Return [X, Y] of the center of cell containing provided text 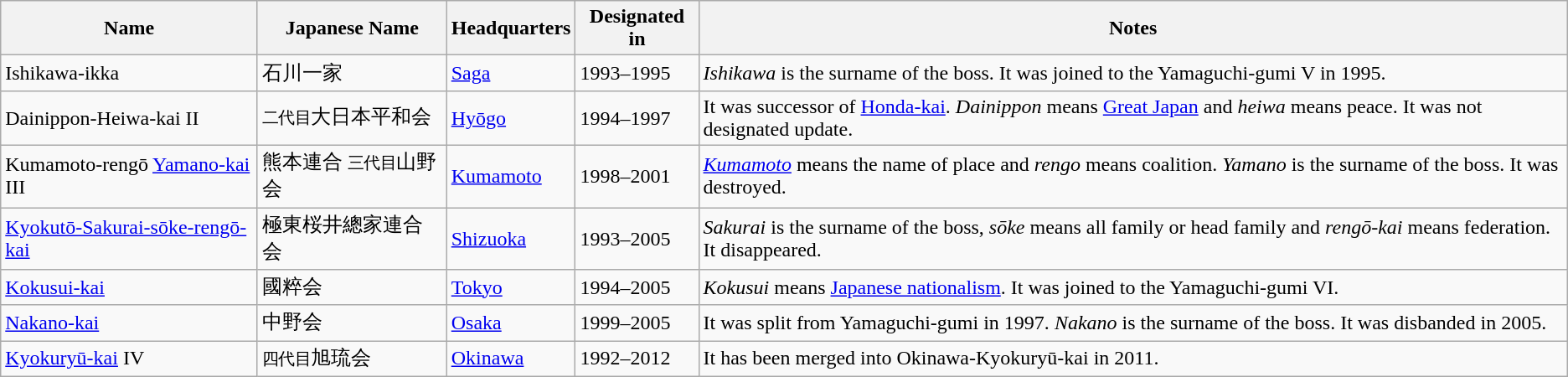
1999–2005 [637, 323]
Shizuoka [511, 239]
Osaka [511, 323]
國粹会 [352, 288]
Saga [511, 74]
Hyōgo [511, 117]
熊本連合 三代目山野会 [352, 176]
Kyokutō-Sakurai-sōke-rengō-kai [129, 239]
Ishikawa-ikka [129, 74]
It was split from Yamaguchi-gumi in 1997. Nakano is the surname of the boss. It was disbanded in 2005. [1132, 323]
Nakano-kai [129, 323]
極東桜井總家連合会 [352, 239]
Tokyo [511, 288]
Kokusui means Japanese nationalism. It was joined to the Yamaguchi-gumi VI. [1132, 288]
Kumamoto means the name of place and rengo means coalition. Yamano is the surname of the boss. It was destroyed. [1132, 176]
Japanese Name [352, 28]
Sakurai is the surname of the boss, sōke means all family or head family and rengō-kai means federation. It disappeared. [1132, 239]
中野会 [352, 323]
Okinawa [511, 359]
Kyokuryū-kai IV [129, 359]
Headquarters [511, 28]
1998–2001 [637, 176]
Notes [1132, 28]
It has been merged into Okinawa-Kyokuryū-kai in 2011. [1132, 359]
四代目旭琉会 [352, 359]
It was successor of Honda-kai. Dainippon means Great Japan and heiwa means peace. It was not designated update. [1132, 117]
Dainippon-Heiwa-kai II [129, 117]
Ishikawa is the surname of the boss. It was joined to the Yamaguchi-gumi V in 1995. [1132, 74]
1994–1997 [637, 117]
Kumamoto-rengō Yamano-kai III [129, 176]
1994–2005 [637, 288]
Designated in [637, 28]
二代目大日本平和会 [352, 117]
1993–2005 [637, 239]
1993–1995 [637, 74]
1992–2012 [637, 359]
Kumamoto [511, 176]
Kokusui-kai [129, 288]
Name [129, 28]
石川一家 [352, 74]
